For the text-containing cell, return its midpoint in (x, y) coordinate format. 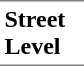
Street Level (42, 33)
